Return (x, y) of the center of cell containing provided text 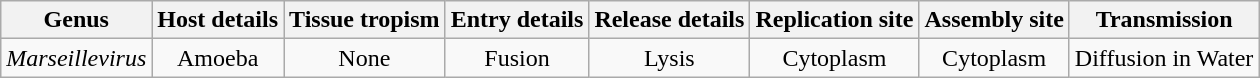
Replication site (834, 20)
Entry details (517, 20)
Diffusion in Water (1164, 58)
Host details (218, 20)
None (365, 58)
Release details (670, 20)
Assembly site (994, 20)
Lysis (670, 58)
Tissue tropism (365, 20)
Amoeba (218, 58)
Transmission (1164, 20)
Fusion (517, 58)
Genus (76, 20)
Marseillevirus (76, 58)
